Return the [X, Y] coordinate for the center point of the cell that contains the specified text.  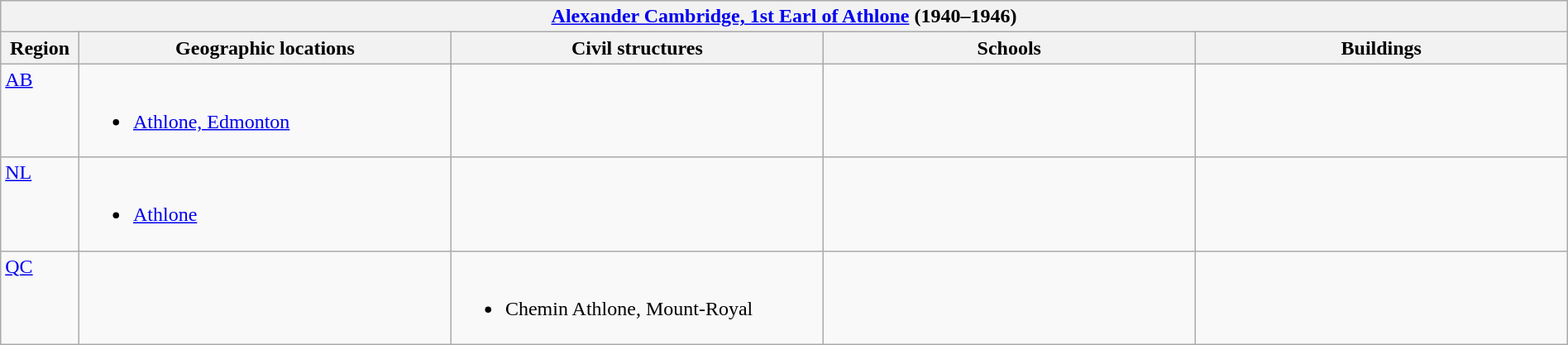
Geographic locations [265, 48]
Schools [1009, 48]
Athlone, Edmonton [265, 111]
AB [40, 111]
Athlone [265, 204]
Alexander Cambridge, 1st Earl of Athlone (1940–1946) [784, 17]
Civil structures [637, 48]
Buildings [1381, 48]
QC [40, 298]
NL [40, 204]
Chemin Athlone, Mount-Royal [637, 298]
Region [40, 48]
